From the cell containing the given text, extract its center point as (x, y) coordinate. 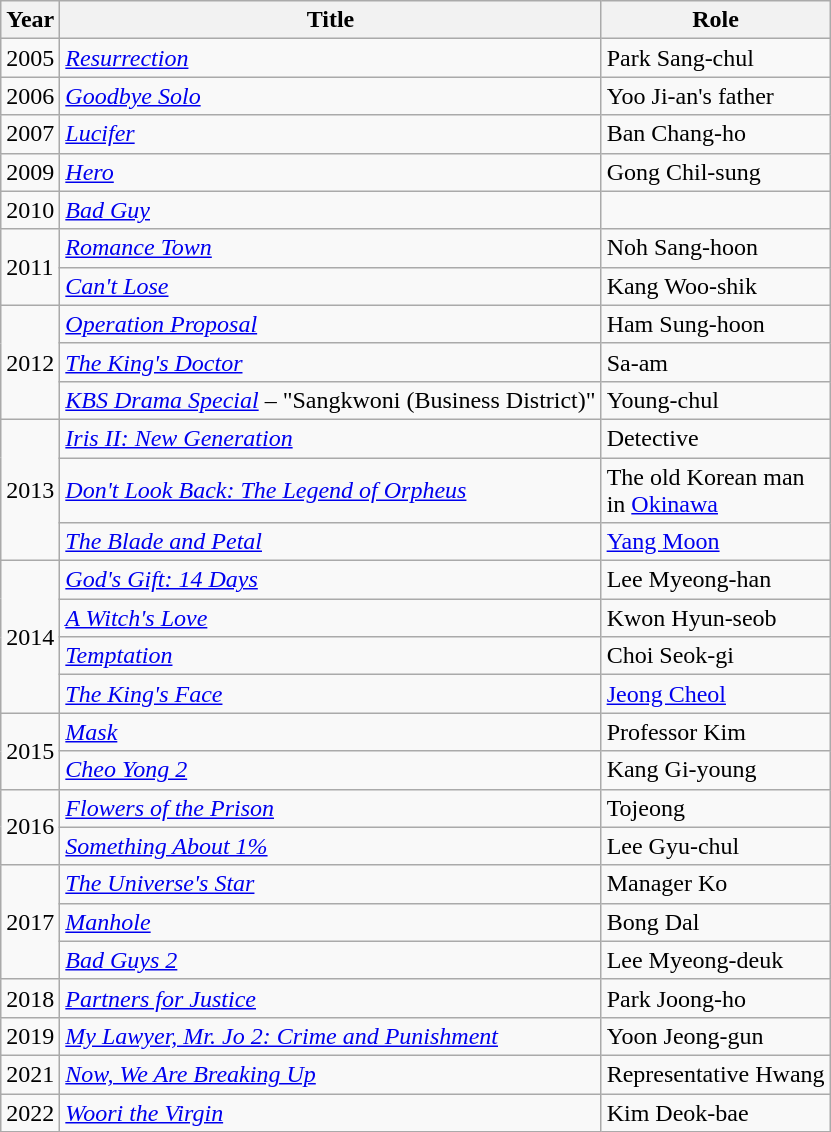
Don't Look Back: The Legend of Orpheus (330, 490)
Kim Deok-bae (716, 1113)
The King's Doctor (330, 362)
Romance Town (330, 248)
2011 (30, 267)
The King's Face (330, 694)
Gong Chil-sung (716, 172)
Lee Gyu-chul (716, 846)
Yoo Ji-an's father (716, 96)
Cheo Yong 2 (330, 770)
Title (330, 20)
Representative Hwang (716, 1074)
2012 (30, 362)
God's Gift: 14 Days (330, 580)
The Blade and Petal (330, 542)
2009 (30, 172)
Something About 1% (330, 846)
Bong Dal (716, 922)
The old Korean man in Okinawa (716, 490)
Yoon Jeong-gun (716, 1036)
2013 (30, 490)
Sa-am (716, 362)
Lee Myeong-han (716, 580)
2022 (30, 1113)
2015 (30, 751)
The Universe's Star (330, 884)
Noh Sang-hoon (716, 248)
2016 (30, 827)
Goodbye Solo (330, 96)
Lucifer (330, 134)
Can't Lose (330, 286)
Hero (330, 172)
Detective (716, 438)
Young-chul (716, 400)
Bad Guys 2 (330, 960)
Park Joong-ho (716, 998)
Iris II: New Generation (330, 438)
2006 (30, 96)
2005 (30, 58)
Ham Sung-hoon (716, 324)
Lee Myeong-deuk (716, 960)
Kang Woo-shik (716, 286)
Temptation (330, 656)
2018 (30, 998)
Resurrection (330, 58)
Professor Kim (716, 732)
2017 (30, 922)
Manager Ko (716, 884)
Park Sang-chul (716, 58)
Mask (330, 732)
2014 (30, 637)
Kwon Hyun-seob (716, 618)
Ban Chang-ho (716, 134)
Woori the Virgin (330, 1113)
My Lawyer, Mr. Jo 2: Crime and Punishment (330, 1036)
A Witch's Love (330, 618)
Flowers of the Prison (330, 808)
Choi Seok-gi (716, 656)
Bad Guy (330, 210)
KBS Drama Special – "Sangkwoni (Business District)" (330, 400)
Kang Gi-young (716, 770)
2019 (30, 1036)
2010 (30, 210)
Manhole (330, 922)
Jeong Cheol (716, 694)
Now, We Are Breaking Up (330, 1074)
Role (716, 20)
2021 (30, 1074)
Yang Moon (716, 542)
Operation Proposal (330, 324)
Partners for Justice (330, 998)
Tojeong (716, 808)
2007 (30, 134)
Year (30, 20)
